Identify which cell holds the provided text, then report its (x, y) central coordinate. 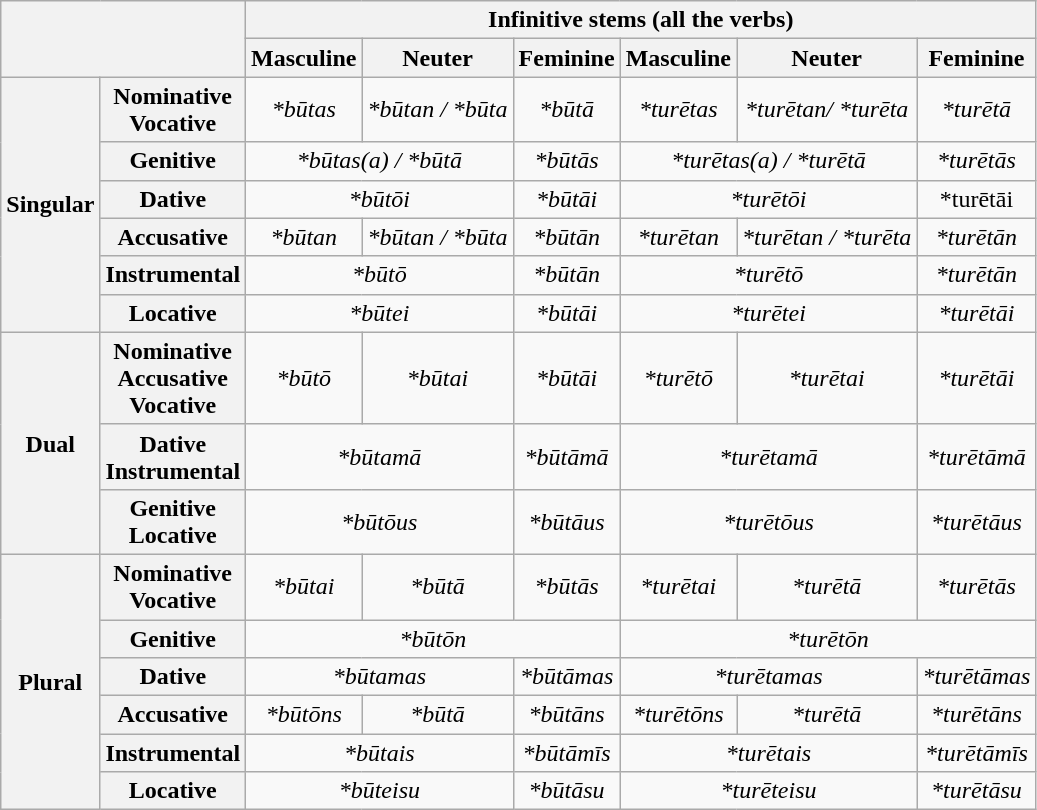
*turētan (678, 237)
*būtāsu (566, 791)
*turētais (768, 753)
Singular (50, 204)
*būtōns (304, 715)
*būtāns (566, 715)
*turētas (678, 110)
*turētāmas (976, 677)
*turētan / *turēta (826, 237)
*turētāmīs (976, 753)
*būtōi (380, 199)
*turētōus (768, 522)
*būtāmā (566, 456)
*būtāmīs (566, 753)
*turētāns (976, 715)
*turētāmā (976, 456)
*būtais (380, 753)
*turētōns (678, 715)
*būtas (304, 110)
Dual (50, 443)
*turētōn (828, 639)
*būtas(a) / *būtā (380, 161)
NominativeAccusativeVocative (173, 378)
Infinitive stems (all the verbs) (641, 20)
*būtāus (566, 522)
DativeInstrumental (173, 456)
*būtamā (380, 456)
*turētei (768, 313)
*turētan/ *turēta (826, 110)
Plural (50, 682)
*būteisu (380, 791)
GenitiveLocative (173, 522)
*turētamā (768, 456)
*būtōus (380, 522)
*būtāmas (566, 677)
*turēteisu (768, 791)
*turētāsu (976, 791)
*turētāus (976, 522)
*būtei (380, 313)
*būtōn (434, 639)
*būtamas (380, 677)
*turētamas (768, 677)
*turētōi (768, 199)
*turētas(a) / *turētā (768, 161)
*būtan (304, 237)
